Detect which cell encompasses the target text, then output its (X, Y) center coordinate. 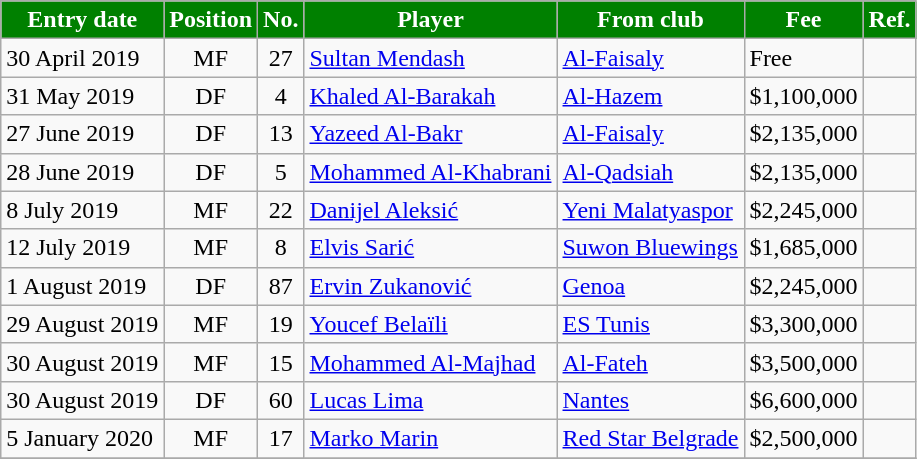
27 (281, 58)
Al-Fateh (650, 362)
15 (281, 362)
Ref. (890, 20)
Khaled Al-Barakah (430, 96)
22 (281, 210)
8 (281, 248)
Yazeed Al-Bakr (430, 134)
$1,685,000 (804, 248)
19 (281, 324)
Sultan Mendash (430, 58)
Al-Qadsiah (650, 172)
31 May 2019 (82, 96)
Fee (804, 20)
Player (430, 20)
87 (281, 286)
$3,300,000 (804, 324)
Position (211, 20)
12 July 2019 (82, 248)
13 (281, 134)
Lucas Lima (430, 400)
Al-Hazem (650, 96)
30 April 2019 (82, 58)
27 June 2019 (82, 134)
Mohammed Al-Khabrani (430, 172)
Mohammed Al-Majhad (430, 362)
Free (804, 58)
5 (281, 172)
ES Tunis (650, 324)
4 (281, 96)
29 August 2019 (82, 324)
Elvis Sarić (430, 248)
Ervin Zukanović (430, 286)
8 July 2019 (82, 210)
Youcef Belaïli (430, 324)
28 June 2019 (82, 172)
$3,500,000 (804, 362)
Nantes (650, 400)
1 August 2019 (82, 286)
17 (281, 438)
$2,500,000 (804, 438)
Genoa (650, 286)
Yeni Malatyaspor (650, 210)
$6,600,000 (804, 400)
Red Star Belgrade (650, 438)
Marko Marin (430, 438)
From club (650, 20)
60 (281, 400)
Suwon Bluewings (650, 248)
Danijel Aleksić (430, 210)
$1,100,000 (804, 96)
No. (281, 20)
Entry date (82, 20)
5 January 2020 (82, 438)
